Search for the cell housing the specified text and yield its [x, y] center coordinate. 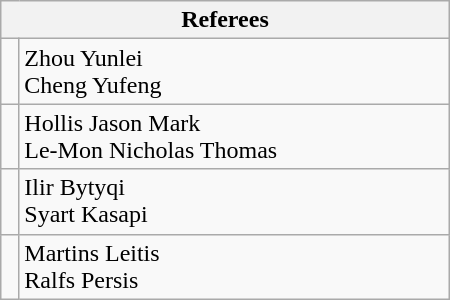
Martins LeitisRalfs Persis [234, 266]
Hollis Jason MarkLe-Mon Nicholas Thomas [234, 136]
Zhou YunleiCheng Yufeng [234, 72]
Referees [225, 20]
Ilir BytyqiSyart Kasapi [234, 202]
